Locate the cell with the specified text and output its (x, y) center coordinate. 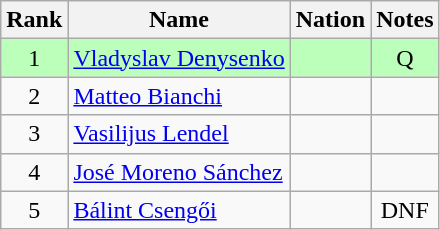
4 (34, 172)
Vasilijus Lendel (179, 134)
Bálint Csengői (179, 210)
5 (34, 210)
DNF (405, 210)
Name (179, 20)
2 (34, 96)
Notes (405, 20)
José Moreno Sánchez (179, 172)
1 (34, 58)
Rank (34, 20)
Nation (330, 20)
Q (405, 58)
Matteo Bianchi (179, 96)
3 (34, 134)
Vladyslav Denysenko (179, 58)
